For the text-containing cell, return its midpoint in [x, y] coordinate format. 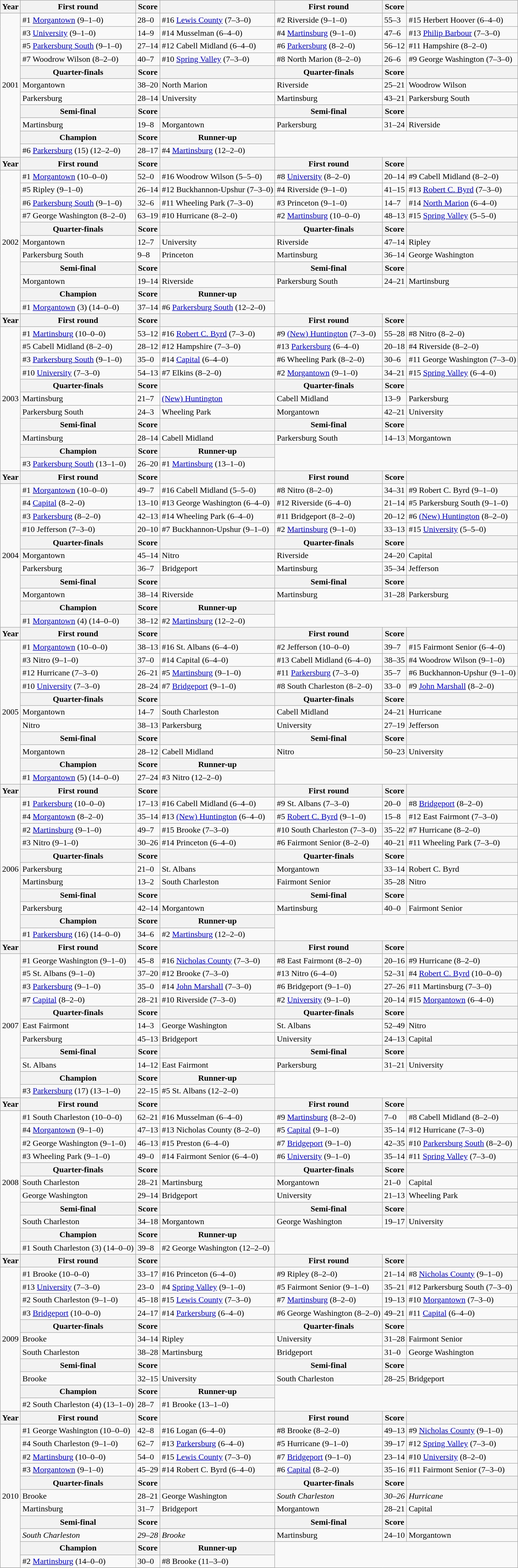
#16 Cabell Midland (6–4–0) [218, 804]
63–19 [148, 216]
#11 Capital (6–4–0) [462, 1313]
15–8 [395, 817]
#1 Parkersburg (10–0–0) [78, 804]
#2 Riverside (9–1–0) [329, 20]
#4 Woodrow Wilson (9–1–0) [462, 660]
#8 East Fairmont (8–2–0) [329, 960]
35–22 [395, 830]
33–13 [395, 529]
28–24 [148, 686]
#12 Spring Valley (7–3–0) [462, 1444]
33–14 [395, 869]
42–14 [148, 908]
19–17 [395, 1222]
#3 Wheeling Park (9–1–0) [78, 1156]
#3 Princeton (9–1–0) [329, 203]
#1 Morgantown (4) (14–0–0) [78, 621]
#12 Buckhannon-Upshur (7–3–0) [218, 190]
#8 Brooke (11–3–0) [218, 1561]
#13 Robert C. Byrd (7–3–0) [462, 190]
20–10 [148, 529]
55–3 [395, 20]
29–14 [148, 1195]
24–3 [148, 412]
39–8 [148, 1248]
38–20 [148, 85]
#1 Brooke (10–0–0) [78, 1274]
#4 Riverside (8–2–0) [462, 346]
27–14 [148, 46]
#14 Musselman (6–4–0) [218, 33]
36–7 [148, 568]
#7 Capital (8–2–0) [78, 1000]
24–20 [395, 555]
#14 North Marion (6–4–0) [462, 203]
27–26 [395, 986]
23–14 [395, 1457]
26–14 [148, 190]
#16 Musselman (6–4–0) [218, 1117]
41–15 [395, 190]
42–8 [148, 1431]
#6 Bridgeport (9–1–0) [329, 986]
#5 Capital (9–1–0) [329, 1130]
30–0 [148, 1561]
42–35 [395, 1143]
#3 Parkersburg (9–1–0) [78, 986]
#1 Brooke (13–1–0) [218, 1404]
#9 St. Albans (7–3–0) [329, 804]
#10 Spring Valley (7–3–0) [218, 59]
#13 (New) Huntington (6–4–0) [218, 817]
#12 Brooke (7–3–0) [218, 973]
#1 Morgantown (9–1–0) [78, 20]
#9 (New) Huntington (7–3–0) [329, 333]
#5 Hurricane (9–1–0) [329, 1444]
24–13 [395, 1039]
53–12 [148, 333]
31–7 [148, 1509]
48–13 [395, 216]
#16 Robert C. Byrd (7–3–0) [218, 333]
#11 Martinsburg (7–3–0) [462, 986]
2001 [10, 85]
#10 Morgantown (7–3–0) [462, 1300]
#9 Ripley (8–2–0) [329, 1274]
2007 [10, 1025]
#1 Morgantown (3) (14–0–0) [78, 307]
#10 Riverside (7–3–0) [218, 1000]
#7 Hurricane (8–2–0) [462, 830]
35–28 [395, 882]
35–34 [395, 568]
35–21 [395, 1287]
#5 St. Albans (12–2–0) [218, 1091]
#2 Jefferson (10–0–0) [329, 647]
#3 Parkersburg South (13–1–0) [78, 464]
#8 North Marion (8–2–0) [329, 59]
40–0 [395, 908]
#12 Hampshire (7–3–0) [218, 346]
#4 South Charleston (9–1–0) [78, 1444]
62–21 [148, 1117]
(New) Huntington [218, 399]
#8 Nicholas County (9–1–0) [462, 1274]
#2 Morgantown (9–1–0) [329, 372]
33–0 [395, 686]
37–0 [148, 660]
13–2 [148, 882]
28–17 [148, 150]
27–19 [395, 725]
#14 Robert C. Byrd (6–4–0) [218, 1470]
45–18 [148, 1300]
28–7 [148, 1404]
21–13 [395, 1195]
31–24 [395, 124]
#8 South Charleston (8–2–0) [329, 686]
#8 University (8–2–0) [329, 177]
#1 Martinsburg (13–1–0) [218, 464]
19–14 [148, 281]
#6 (New) Huntington (8–2–0) [462, 516]
#4 Capital (8–2–0) [78, 503]
#6 Parkersburg South (9–1–0) [78, 203]
20–18 [395, 346]
#15 Herbert Hoover (6–4–0) [462, 20]
19–13 [395, 1300]
38–35 [395, 660]
7–0 [395, 1117]
#3 Parkersburg (8–2–0) [78, 516]
#12 Parkersburg South (7–3–0) [462, 1287]
#1 George Washington (10–0–0) [78, 1431]
#1 Martinsburg (10–0–0) [78, 333]
40–7 [148, 59]
34–14 [148, 1339]
#5 Robert C. Byrd (9–1–0) [329, 817]
#9 Robert C. Byrd (9–1–0) [462, 490]
13–9 [395, 399]
#8 Bridgeport (8–2–0) [462, 804]
34–21 [395, 372]
#16 Lewis County (7–3–0) [218, 20]
17–13 [148, 804]
#4 Morgantown (8–2–0) [78, 817]
#5 Martinsburg (9–1–0) [218, 673]
North Marion [218, 85]
#14 Fairmont Senior (6–4–0) [218, 1156]
30–6 [395, 359]
#9 Nicholas County (9–1–0) [462, 1431]
#10 South Charleston (7–3–0) [329, 830]
28–0 [148, 20]
#9 George Washington (7–3–0) [462, 59]
12–7 [148, 242]
#9 Cabell Midland (8–2–0) [462, 177]
#5 St. Albans (9–1–0) [78, 973]
#6 Capital (8–2–0) [329, 1470]
#9 John Marshall (8–2–0) [462, 686]
#14 Wheeling Park (6–4–0) [218, 516]
#6 University (9–1–0) [329, 1156]
#5 Cabell Midland (8–2–0) [78, 346]
2008 [10, 1183]
#9 Hurricane (8–2–0) [462, 960]
39–17 [395, 1444]
50–23 [395, 751]
27–24 [148, 777]
#13 Philip Barbour (7–3–0) [462, 33]
14–3 [148, 1026]
34–6 [148, 934]
33–17 [148, 1274]
#6 George Washington (8–2–0) [329, 1313]
#13 George Washington (6–4–0) [218, 503]
2005 [10, 712]
#7 George Washington (8–2–0) [78, 216]
24–17 [148, 1313]
47–14 [395, 242]
#16 Nicholas County (7–3–0) [218, 960]
Princeton [218, 255]
23–0 [148, 1287]
#3 Nitro (12–2–0) [218, 777]
13–10 [148, 503]
#1 George Washington (9–1–0) [78, 960]
43–21 [395, 98]
#13 Nicholas County (8–2–0) [218, 1130]
14–9 [148, 33]
#10 University (8–2–0) [462, 1457]
#5 Ripley (9–1–0) [78, 190]
2006 [10, 869]
#10 Parkersburg South (8–2–0) [462, 1143]
#10 Jefferson (7–3–0) [78, 529]
#13 Nitro (6–4–0) [329, 973]
56–12 [395, 46]
52–31 [395, 973]
24–10 [395, 1535]
26–20 [148, 464]
#6 Buckhannon-Upshur (9–1–0) [462, 673]
#2 Martinsburg (14–0–0) [78, 1561]
#11 Parkersburg (7–3–0) [329, 673]
2003 [10, 399]
37–20 [148, 973]
25–21 [395, 85]
32–6 [148, 203]
32–15 [148, 1378]
#15 Spring Valley (6–4–0) [462, 372]
#7 Martinsburg (8–2–0) [329, 1300]
45–8 [148, 960]
#11 Bridgeport (8–2–0) [329, 516]
#11 Hampshire (8–2–0) [462, 46]
#15 Morgantown (6–4–0) [462, 1000]
20–12 [395, 516]
#4 Robert C. Byrd (10–0–0) [462, 973]
#4 Spring Valley (9–1–0) [218, 1287]
42–13 [148, 516]
#2 South Charleston (4) (13–1–0) [78, 1404]
45–14 [148, 555]
#12 Riverside (6–4–0) [329, 503]
14–13 [395, 438]
#7 Elkins (8–2–0) [218, 372]
#4 Riverside (9–1–0) [329, 190]
20–16 [395, 960]
47–13 [148, 1130]
34–31 [395, 490]
47–6 [395, 33]
#8 Cabell Midland (8–2–0) [462, 1117]
#1 South Charleston (3) (14–0–0) [78, 1248]
38–14 [148, 595]
52–49 [395, 1026]
46–13 [148, 1143]
#5 Fairmont Senior (9–1–0) [329, 1287]
#14 John Marshall (7–3–0) [218, 986]
#4 Martinsburg (12–2–0) [218, 150]
#12 Cabell Midland (6–4–0) [218, 46]
#1 Parkersburg (16) (14–0–0) [78, 934]
#13 Cabell Midland (6–4–0) [329, 660]
#6 Fairmont Senior (8–2–0) [329, 843]
#14 Princeton (6–4–0) [218, 843]
35–7 [395, 673]
2010 [10, 1496]
40–21 [395, 843]
#6 Parkersburg (8–2–0) [329, 46]
#3 Parkersburg South (9–1–0) [78, 359]
#13 University (7–3–0) [78, 1287]
49–13 [395, 1431]
38–12 [148, 621]
#7 Woodrow Wilson (8–2–0) [78, 59]
26–21 [148, 673]
19–8 [148, 124]
#3 Parkersburg (17) (13–1–0) [78, 1091]
#15 Fairmont Senior (6–4–0) [462, 647]
28–25 [395, 1378]
#16 St. Albans (6–4–0) [218, 647]
#7 Buckhannon-Upshur (9–1–0) [218, 529]
#16 Woodrow Wilson (5–5–0) [218, 177]
55–28 [395, 333]
#15 Brooke (7–3–0) [218, 830]
22–15 [148, 1091]
#3 Bridgeport (10–0–0) [78, 1313]
#16 Princeton (6–4–0) [218, 1274]
38–28 [148, 1352]
Robert C. Byrd [462, 869]
14–12 [148, 1065]
34–18 [148, 1222]
#6 Wheeling Park (8–2–0) [329, 359]
#6 Parkersburg South (12–2–0) [218, 307]
52–0 [148, 177]
#3 University (9–1–0) [78, 33]
#9 Martinsburg (8–2–0) [329, 1117]
#15 Preston (6–4–0) [218, 1143]
54–0 [148, 1457]
42–21 [395, 412]
#16 Cabell Midland (5–5–0) [218, 490]
#8 Brooke (8–2–0) [329, 1431]
#14 Parkersburg (6–4–0) [218, 1313]
#1 Morgantown (5) (14–0–0) [78, 777]
#4 Martinsburg (9–1–0) [329, 33]
9–8 [148, 255]
39–7 [395, 647]
#16 Logan (6–4–0) [218, 1431]
29–28 [148, 1535]
20–0 [395, 804]
#15 Spring Valley (5–5–0) [462, 216]
21–7 [148, 399]
31–0 [395, 1352]
54–13 [148, 372]
31–21 [395, 1065]
45–29 [148, 1470]
#2 George Washington (12–2–0) [218, 1248]
#12 East Fairmont (7–3–0) [462, 817]
2004 [10, 555]
#11 Spring Valley (7–3–0) [462, 1156]
37–14 [148, 307]
62–7 [148, 1444]
36–14 [395, 255]
#2 George Washington (9–1–0) [78, 1143]
26–6 [395, 59]
#2 South Charleston (9–1–0) [78, 1300]
#2 University (9–1–0) [329, 1000]
35–16 [395, 1470]
49–0 [148, 1156]
49–21 [395, 1313]
2009 [10, 1339]
#11 Fairmont Senior (7–3–0) [462, 1470]
#4 Morgantown (9–1–0) [78, 1130]
45–13 [148, 1039]
Woodrow Wilson [462, 85]
#3 Morgantown (9–1–0) [78, 1470]
#15 University (5–5–0) [462, 529]
#11 George Washington (7–3–0) [462, 359]
#1 South Charleston (10–0–0) [78, 1117]
#6 Parkersburg (15) (12–2–0) [78, 150]
2002 [10, 242]
#10 Hurricane (8–2–0) [218, 216]
